Search for the cell housing the specified text and yield its [x, y] center coordinate. 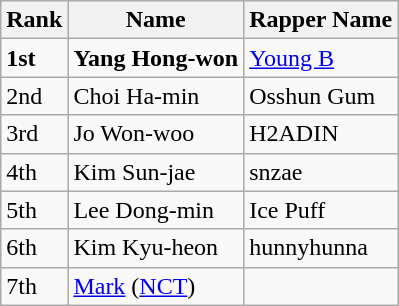
H2ADIN [321, 134]
Choi Ha-min [156, 96]
3rd [34, 134]
Mark (NCT) [156, 286]
4th [34, 172]
Kim Sun-jae [156, 172]
2nd [34, 96]
Lee Dong-min [156, 210]
Name [156, 20]
Jo Won-woo [156, 134]
6th [34, 248]
Young B [321, 58]
Rapper Name [321, 20]
1st [34, 58]
hunnyhunna [321, 248]
Yang Hong-won [156, 58]
snzae [321, 172]
Rank [34, 20]
7th [34, 286]
Kim Kyu-heon [156, 248]
Osshun Gum [321, 96]
Ice Puff [321, 210]
5th [34, 210]
